Detect which cell encompasses the target text, then output its (X, Y) center coordinate. 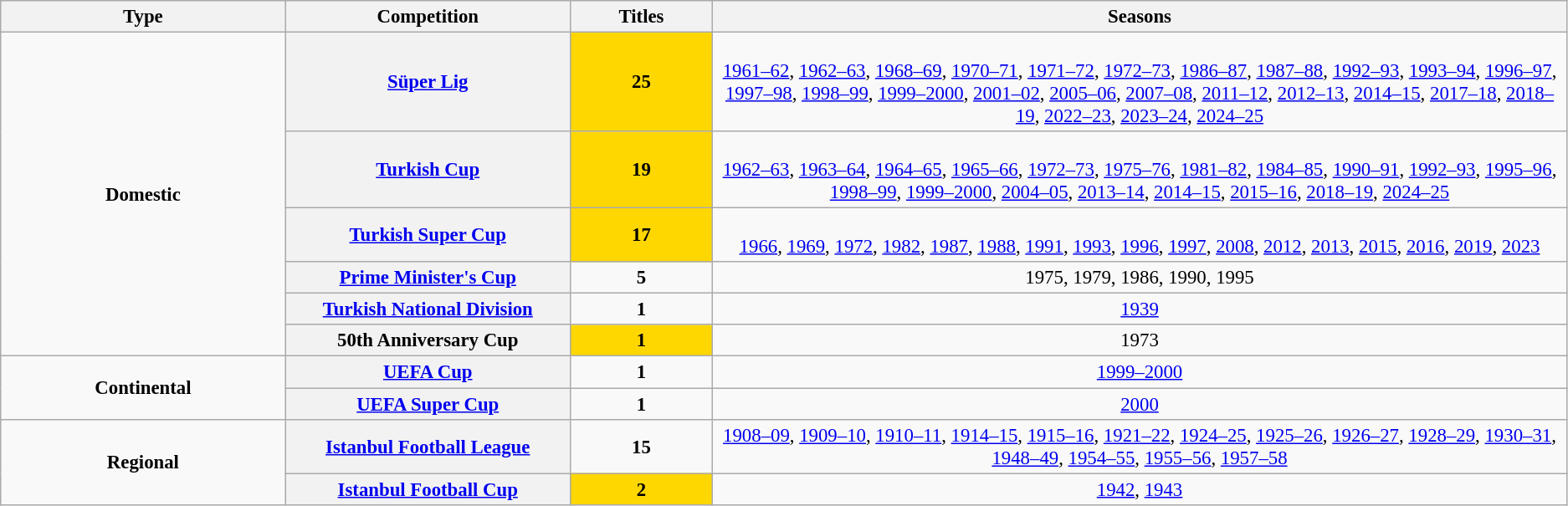
Istanbul Football League (428, 447)
Istanbul Football Cup (428, 489)
Type (143, 17)
19 (641, 170)
2 (641, 489)
Turkish National Division (428, 309)
Turkish Super Cup (428, 236)
5 (641, 278)
Turkish Cup (428, 170)
Competition (428, 17)
1973 (1140, 340)
Prime Minister's Cup (428, 278)
UEFA Super Cup (428, 404)
Domestic (143, 195)
Regional (143, 462)
Seasons (1140, 17)
UEFA Cup (428, 372)
1966, 1969, 1972, 1982, 1987, 1988, 1991, 1993, 1996, 1997, 2008, 2012, 2013, 2015, 2016, 2019, 2023 (1140, 236)
1999–2000 (1140, 372)
Continental (143, 388)
Titles (641, 17)
17 (641, 236)
50th Anniversary Cup (428, 340)
1908–09, 1909–10, 1910–11, 1914–15, 1915–16, 1921–22, 1924–25, 1925–26, 1926–27, 1928–29, 1930–31, 1948–49, 1954–55, 1955–56, 1957–58 (1140, 447)
1975, 1979, 1986, 1990, 1995 (1140, 278)
15 (641, 447)
1942, 1943 (1140, 489)
2000 (1140, 404)
Süper Lig (428, 82)
1939 (1140, 309)
25 (641, 82)
